Find where the given text appears and provide that cell's center as [x, y] coordinate. 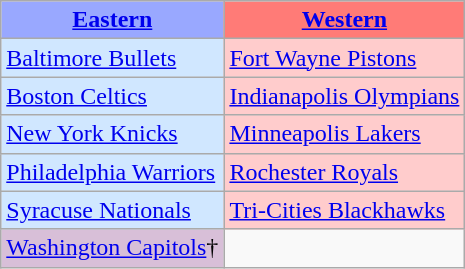
Boston Celtics [112, 96]
Western [344, 20]
Philadelphia Warriors [112, 172]
Fort Wayne Pistons [344, 58]
Eastern [112, 20]
New York Knicks [112, 134]
Indianapolis Olympians [344, 96]
Rochester Royals [344, 172]
Baltimore Bullets [112, 58]
Syracuse Nationals [112, 210]
Minneapolis Lakers [344, 134]
Washington Capitols† [112, 248]
Tri-Cities Blackhawks [344, 210]
